Find where the given text appears and provide that cell's center as (x, y) coordinate. 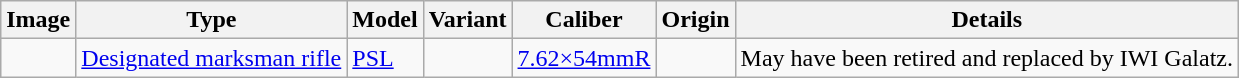
Details (986, 20)
Model (385, 20)
May have been retired and replaced by IWI Galatz. (986, 58)
Origin (696, 20)
7.62×54mmR (584, 58)
PSL (385, 58)
Type (212, 20)
Designated marksman rifle (212, 58)
Caliber (584, 20)
Image (38, 20)
Variant (468, 20)
